For the text-containing cell, return its midpoint in [x, y] coordinate format. 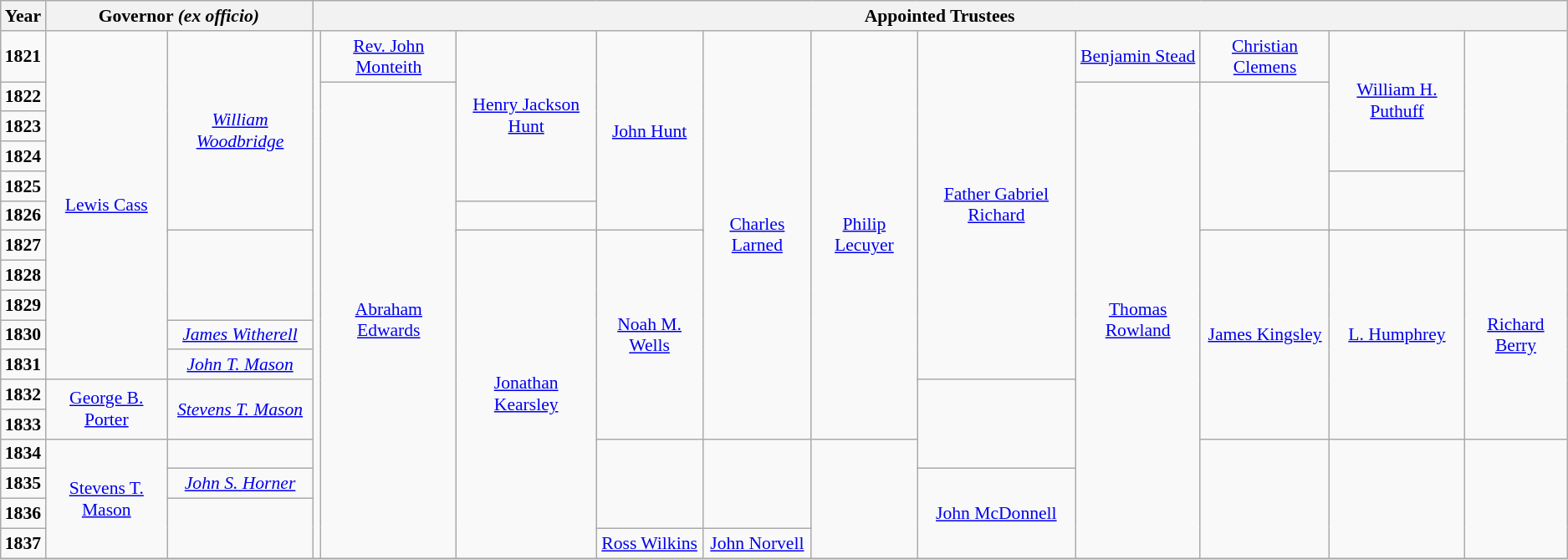
John McDonnell [997, 513]
1828 [23, 276]
1836 [23, 514]
Thomas Rowland [1137, 320]
1833 [23, 424]
Noah M. Wells [650, 334]
John Hunt [650, 130]
Governor (ex officio) [179, 16]
Philip Lecuyer [865, 236]
1826 [23, 216]
Ross Wilkins [650, 543]
Lewis Cass [106, 206]
Rev. John Monteith [389, 57]
1831 [23, 365]
William Woodbridge [239, 130]
1834 [23, 454]
Charles Larned [758, 236]
Year [23, 16]
L. Humphrey [1397, 334]
John Norvell [758, 543]
1837 [23, 543]
1824 [23, 156]
Christian Clemens [1264, 57]
1827 [23, 246]
1822 [23, 97]
John T. Mason [239, 365]
1825 [23, 186]
Jonathan Kearsley [527, 394]
1830 [23, 335]
1821 [23, 57]
John S. Horner [239, 484]
William H. Puthuff [1397, 101]
1835 [23, 484]
Appointed Trustees [940, 16]
Abraham Edwards [389, 320]
1832 [23, 394]
1829 [23, 305]
Richard Berry [1515, 334]
Father Gabriel Richard [997, 206]
James Witherell [239, 335]
Henry Jackson Hunt [527, 116]
George B. Porter [106, 409]
1823 [23, 127]
James Kingsley [1264, 334]
Benjamin Stead [1137, 57]
